Scan for the cell matching the given text and deliver its [x, y] coordinate at center. 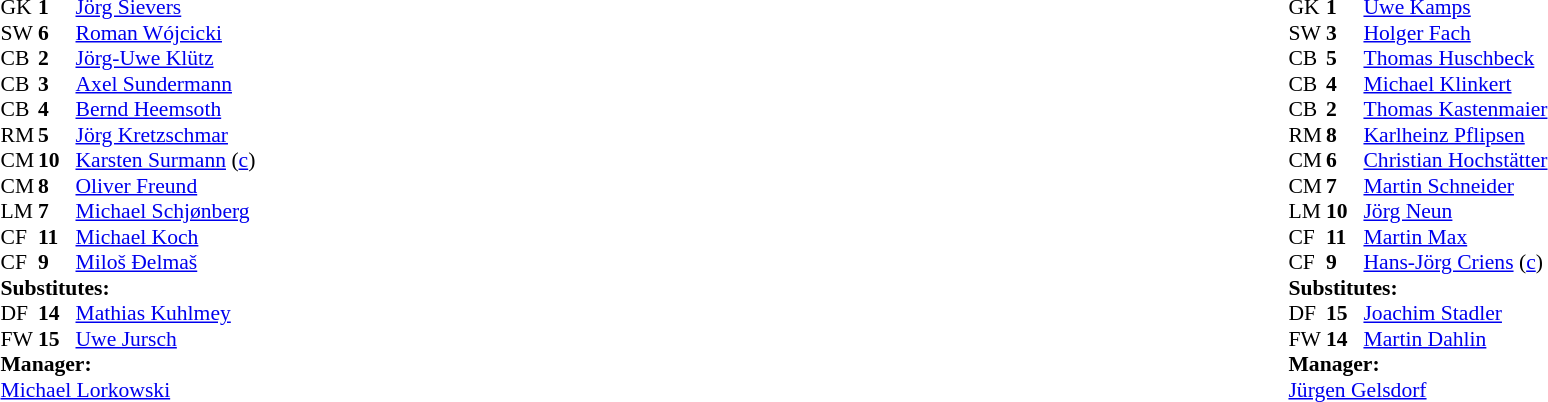
Thomas Huschbeck [1455, 59]
Mathias Kuhlmey [166, 313]
Roman Wójcicki [166, 33]
Uwe Jursch [166, 339]
Joachim Stadler [1455, 313]
Miloš Đelmaš [166, 263]
Jörg Neun [1455, 211]
Thomas Kastenmaier [1455, 109]
Jörg Kretzschmar [166, 135]
Holger Fach [1455, 33]
Karlheinz Pflipsen [1455, 135]
Martin Dahlin [1455, 339]
Martin Schneider [1455, 186]
Axel Sundermann [166, 84]
Martin Max [1455, 237]
Bernd Heemsoth [166, 109]
Hans-Jörg Criens (c) [1455, 263]
Jörg-Uwe Klütz [166, 59]
Christian Hochstätter [1455, 161]
Michael Klinkert [1455, 84]
Michael Schjønberg [166, 211]
Michael Koch [166, 237]
Oliver Freund [166, 186]
Karsten Surmann (c) [166, 161]
